Locate the cell with the specified text and output its [x, y] center coordinate. 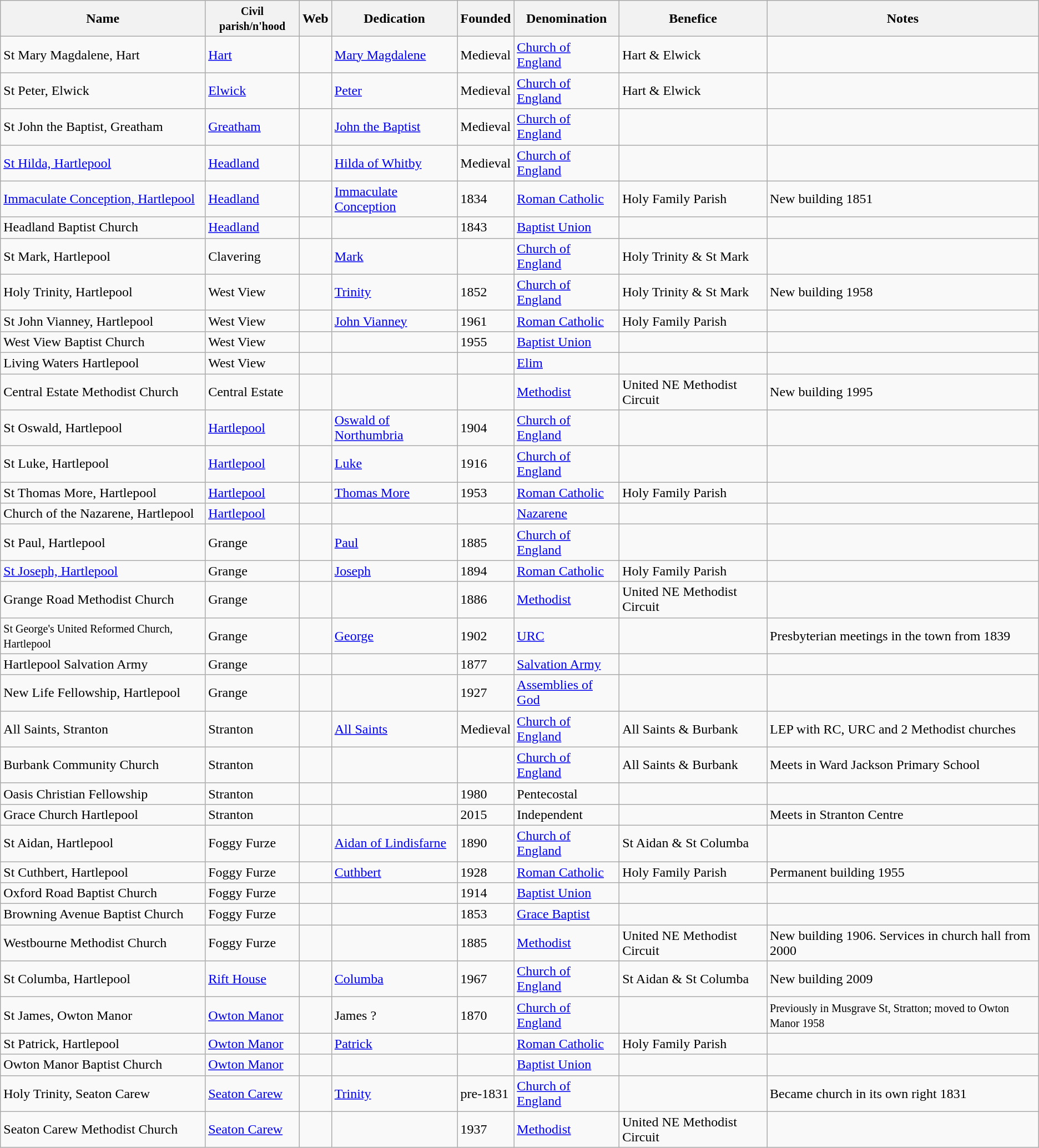
Oxford Road Baptist Church [103, 893]
Grace Baptist [567, 914]
Clavering [253, 256]
St Luke, Hartlepool [103, 464]
Rift House [253, 979]
New building 1995 [903, 392]
Assemblies of God [567, 692]
Living Waters Hartlepool [103, 363]
pre-1831 [486, 1093]
Columba [394, 979]
New Life Fellowship, Hartlepool [103, 692]
1890 [486, 843]
Denomination [567, 19]
Grange Road Methodist Church [103, 599]
1904 [486, 428]
Immaculate Conception [394, 199]
1937 [486, 1130]
New building 1851 [903, 199]
1967 [486, 979]
Immaculate Conception, Hartlepool [103, 199]
All Saints, Stranton [103, 729]
URC [567, 636]
1852 [486, 292]
1834 [486, 199]
Meets in Stranton Centre [903, 815]
Elim [567, 363]
1853 [486, 914]
Pentecostal [567, 793]
Permanent building 1955 [903, 872]
Patrick [394, 1044]
Owton Manor Baptist Church [103, 1065]
1927 [486, 692]
1961 [486, 321]
St Cuthbert, Hartlepool [103, 872]
Headland Baptist Church [103, 227]
Salvation Army [567, 664]
John Vianney [394, 321]
Became church in its own right 1831 [903, 1093]
Oasis Christian Fellowship [103, 793]
Holy Trinity, Seaton Carew [103, 1093]
1870 [486, 1015]
James ? [394, 1015]
LEP with RC, URC and 2 Methodist churches [903, 729]
Westbourne Methodist Church [103, 943]
Previously in Musgrave St, Stratton; moved to Owton Manor 1958 [903, 1015]
Thomas More [394, 493]
St Oswald, Hartlepool [103, 428]
Burbank Community Church [103, 765]
1886 [486, 599]
1916 [486, 464]
Central Estate [253, 392]
George [394, 636]
Civil parish/n'hood [253, 19]
Meets in Ward Jackson Primary School [903, 765]
St Patrick, Hartlepool [103, 1044]
Dedication [394, 19]
New building 1958 [903, 292]
Notes [903, 19]
St Mary Magdalene, Hart [103, 54]
St Joseph, Hartlepool [103, 571]
Oswald of Northumbria [394, 428]
Joseph [394, 571]
West View Baptist Church [103, 342]
St Peter, Elwick [103, 91]
St Hilda, Hartlepool [103, 163]
Hilda of Whitby [394, 163]
1843 [486, 227]
Hart [253, 54]
Browning Avenue Baptist Church [103, 914]
Holy Trinity, Hartlepool [103, 292]
New building 2009 [903, 979]
Independent [567, 815]
Hartlepool Salvation Army [103, 664]
St John Vianney, Hartlepool [103, 321]
Elwick [253, 91]
Web [316, 19]
1914 [486, 893]
St Columba, Hartlepool [103, 979]
Name [103, 19]
Seaton Carew Methodist Church [103, 1130]
Founded [486, 19]
Mary Magdalene [394, 54]
Church of the Nazarene, Hartlepool [103, 514]
John the Baptist [394, 127]
Paul [394, 543]
1877 [486, 664]
1928 [486, 872]
St John the Baptist, Greatham [103, 127]
1953 [486, 493]
Grace Church Hartlepool [103, 815]
1955 [486, 342]
Mark [394, 256]
St James, Owton Manor [103, 1015]
1894 [486, 571]
Presbyterian meetings in the town from 1839 [903, 636]
Luke [394, 464]
Benefice [693, 19]
All Saints [394, 729]
St George's United Reformed Church, Hartlepool [103, 636]
1980 [486, 793]
St Mark, Hartlepool [103, 256]
St Thomas More, Hartlepool [103, 493]
St Paul, Hartlepool [103, 543]
Nazarene [567, 514]
New building 1906. Services in church hall from 2000 [903, 943]
Aidan of Lindisfarne [394, 843]
2015 [486, 815]
St Aidan, Hartlepool [103, 843]
Peter [394, 91]
Cuthbert [394, 872]
1902 [486, 636]
Greatham [253, 127]
Central Estate Methodist Church [103, 392]
